Scan for the cell matching the given text and deliver its (X, Y) coordinate at center. 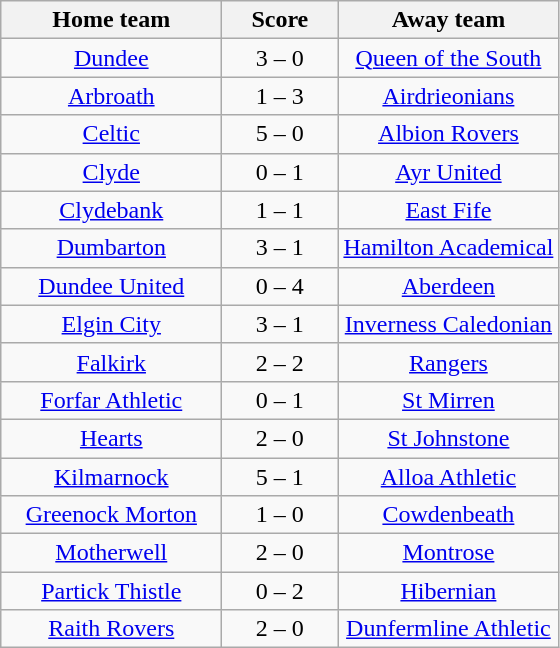
St Mirren (448, 400)
Ayr United (448, 172)
3 – 0 (280, 58)
Clyde (112, 172)
Dundee (112, 58)
Cowdenbeath (448, 515)
Queen of the South (448, 58)
1 – 0 (280, 515)
Forfar Athletic (112, 400)
Clydebank (112, 210)
5 – 0 (280, 134)
Hamilton Academical (448, 248)
Inverness Caledonian (448, 324)
1 – 1 (280, 210)
East Fife (448, 210)
Partick Thistle (112, 591)
Hearts (112, 438)
Rangers (448, 362)
Raith Rovers (112, 629)
Falkirk (112, 362)
St Johnstone (448, 438)
Motherwell (112, 553)
0 – 4 (280, 286)
Dundee United (112, 286)
2 – 2 (280, 362)
Greenock Morton (112, 515)
5 – 1 (280, 477)
Kilmarnock (112, 477)
Dunfermline Athletic (448, 629)
Airdrieonians (448, 96)
Arbroath (112, 96)
Score (280, 20)
Hibernian (448, 591)
1 – 3 (280, 96)
Montrose (448, 553)
Dumbarton (112, 248)
Alloa Athletic (448, 477)
Celtic (112, 134)
Elgin City (112, 324)
Aberdeen (448, 286)
Albion Rovers (448, 134)
Away team (448, 20)
Home team (112, 20)
0 – 2 (280, 591)
